Determine the [X, Y] coordinate at the center of the cell enclosing the given text.  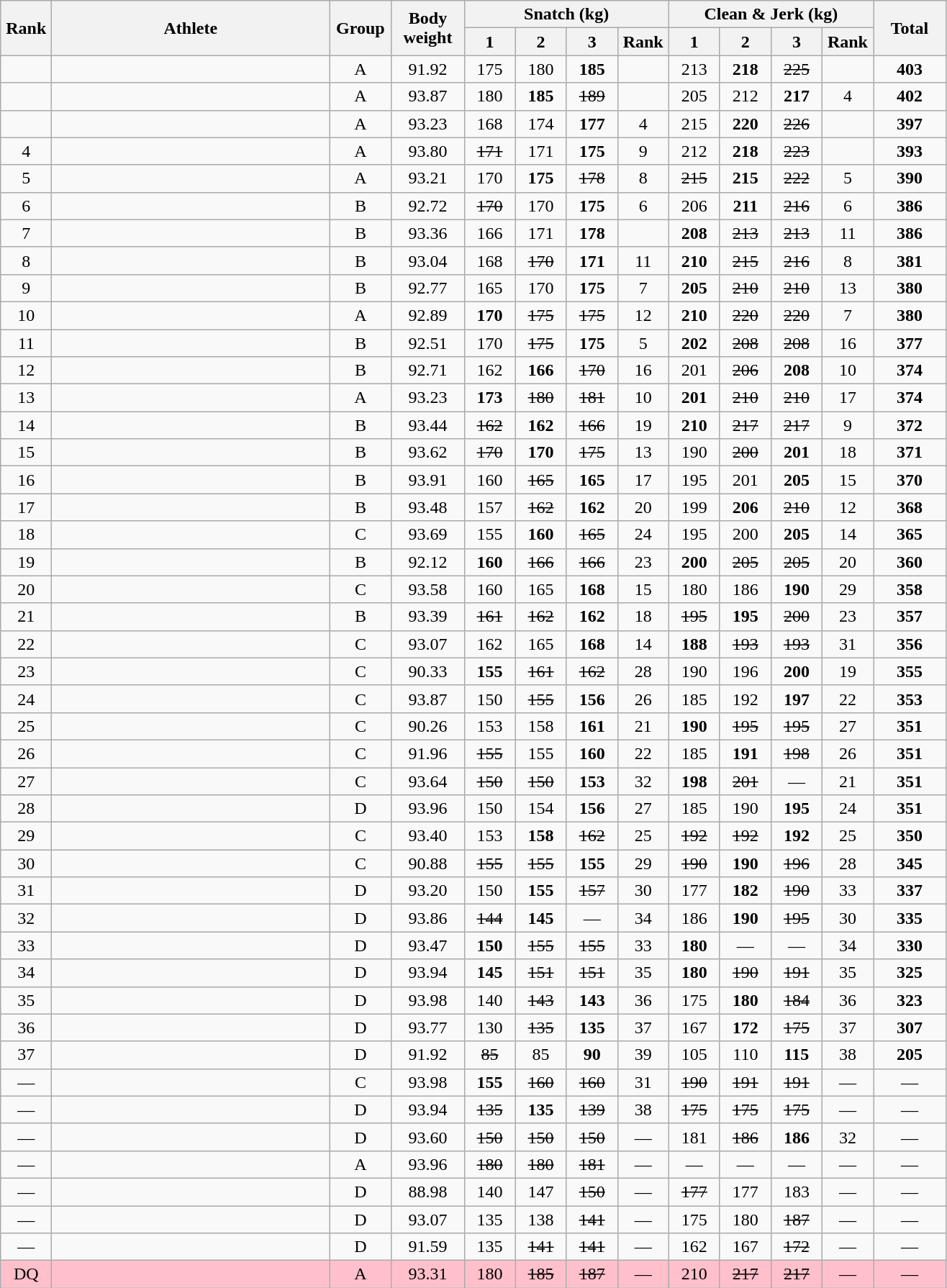
199 [694, 507]
93.80 [427, 151]
130 [489, 1028]
93.44 [427, 425]
93.86 [427, 918]
93.64 [427, 781]
115 [796, 1055]
358 [910, 589]
184 [796, 1000]
402 [910, 96]
Athlete [191, 28]
92.89 [427, 315]
307 [910, 1028]
397 [910, 124]
Snatch (kg) [566, 14]
182 [746, 891]
325 [910, 973]
356 [910, 644]
91.96 [427, 753]
222 [796, 178]
93.69 [427, 535]
90 [592, 1055]
93.91 [427, 480]
225 [796, 69]
138 [541, 1220]
92.51 [427, 343]
223 [796, 151]
173 [489, 398]
93.40 [427, 836]
226 [796, 124]
91.59 [427, 1247]
90.88 [427, 863]
105 [694, 1055]
368 [910, 507]
90.33 [427, 671]
93.60 [427, 1137]
183 [796, 1192]
Total [910, 28]
390 [910, 178]
139 [592, 1110]
93.36 [427, 233]
93.04 [427, 260]
188 [694, 644]
403 [910, 69]
330 [910, 945]
Body weight [427, 28]
93.47 [427, 945]
DQ [26, 1274]
39 [643, 1055]
93.39 [427, 617]
92.72 [427, 206]
147 [541, 1192]
350 [910, 836]
211 [746, 206]
93.21 [427, 178]
92.77 [427, 288]
110 [746, 1055]
353 [910, 699]
93.77 [427, 1028]
377 [910, 343]
189 [592, 96]
174 [541, 124]
355 [910, 671]
323 [910, 1000]
92.12 [427, 562]
370 [910, 480]
93.48 [427, 507]
Clean & Jerk (kg) [771, 14]
Group [361, 28]
337 [910, 891]
88.98 [427, 1192]
335 [910, 918]
393 [910, 151]
93.20 [427, 891]
90.26 [427, 726]
360 [910, 562]
371 [910, 453]
144 [489, 918]
365 [910, 535]
93.31 [427, 1274]
372 [910, 425]
202 [694, 343]
381 [910, 260]
93.58 [427, 589]
93.62 [427, 453]
92.71 [427, 371]
197 [796, 699]
345 [910, 863]
154 [541, 809]
357 [910, 617]
